Capture the cell that displays the provided text and extract its [X, Y] central coordinate. 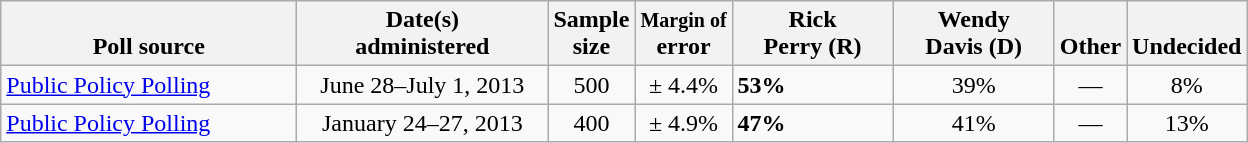
Undecided [1187, 34]
Date(s)administered [422, 34]
39% [974, 85]
Poll source [149, 34]
June 28–July 1, 2013 [422, 85]
8% [1187, 85]
53% [812, 85]
Other [1090, 34]
± 4.4% [684, 85]
400 [592, 123]
Margin oferror [684, 34]
13% [1187, 123]
January 24–27, 2013 [422, 123]
47% [812, 123]
41% [974, 123]
WendyDavis (D) [974, 34]
± 4.9% [684, 123]
RickPerry (R) [812, 34]
Samplesize [592, 34]
500 [592, 85]
